Return [X, Y] of the center of cell containing provided text 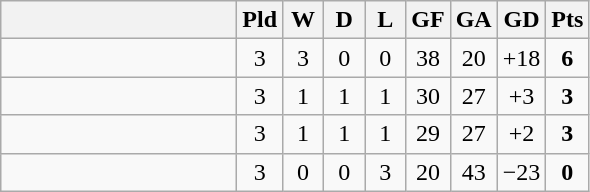
GA [474, 20]
−23 [522, 172]
D [344, 20]
6 [568, 58]
+18 [522, 58]
43 [474, 172]
+3 [522, 96]
38 [428, 58]
GF [428, 20]
30 [428, 96]
L [386, 20]
Pld [260, 20]
GD [522, 20]
+2 [522, 134]
W [304, 20]
29 [428, 134]
Pts [568, 20]
